Return [x, y] of the center of cell containing provided text 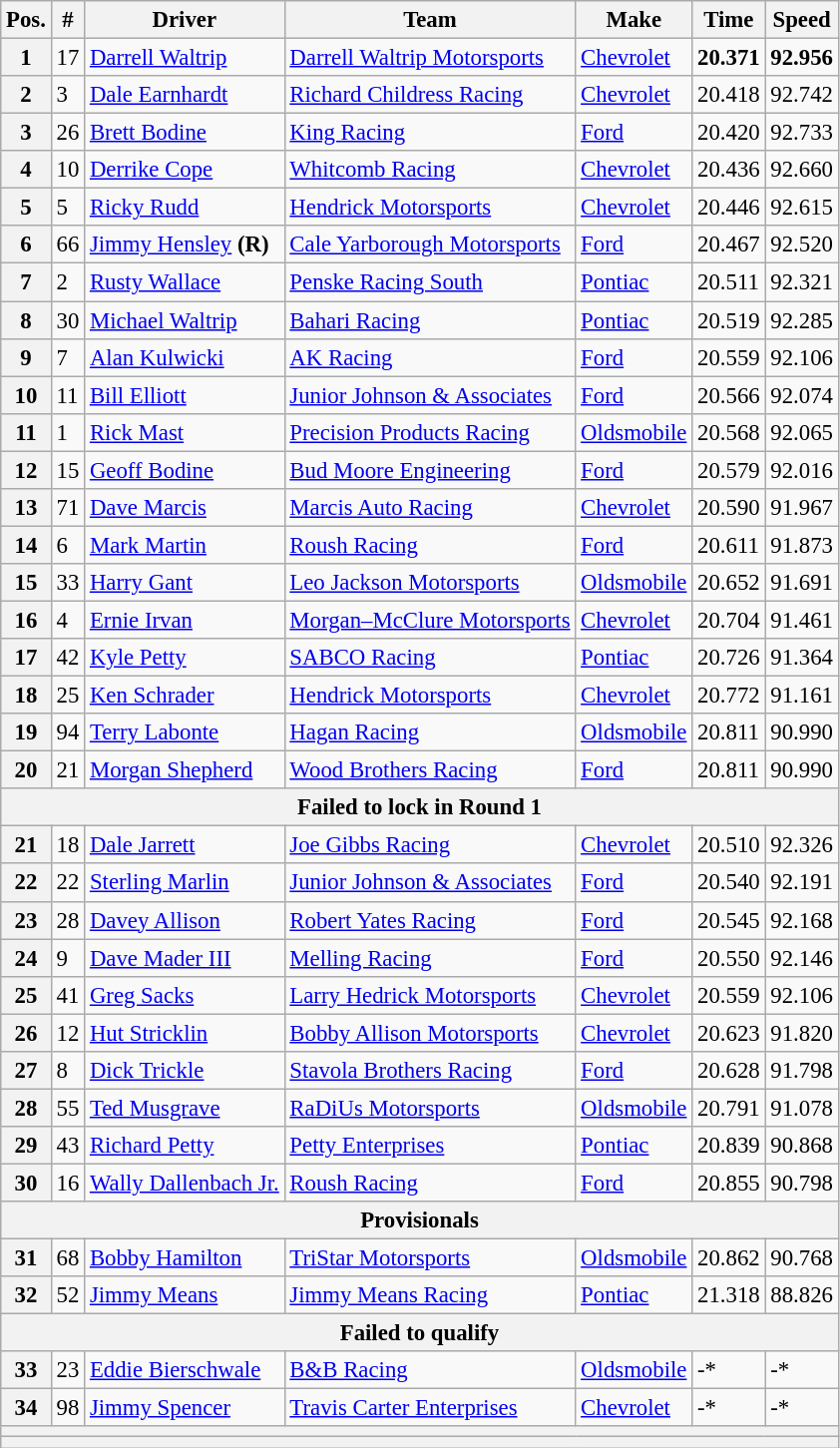
98 [68, 1408]
B&B Racing [430, 1370]
Dale Jarrett [185, 845]
66 [68, 244]
92.733 [802, 133]
20.550 [728, 958]
Richard Childress Racing [430, 95]
88.826 [802, 1295]
42 [68, 658]
20.652 [728, 583]
91.364 [802, 658]
21.318 [728, 1295]
Penske Racing South [430, 282]
90.798 [802, 1183]
Leo Jackson Motorsports [430, 583]
20.511 [728, 282]
Morgan–McClure Motorsports [430, 620]
Ted Musgrave [185, 1108]
20.862 [728, 1258]
34 [26, 1408]
27 [26, 1071]
Dale Earnhardt [185, 95]
Ricky Rudd [185, 208]
20.540 [728, 883]
Alan Kulwicki [185, 357]
Failed to qualify [419, 1333]
Bobby Allison Motorsports [430, 1033]
Rick Mast [185, 432]
Precision Products Racing [430, 432]
20.446 [728, 208]
43 [68, 1146]
TriStar Motorsports [430, 1258]
20.510 [728, 845]
Kyle Petty [185, 658]
Bobby Hamilton [185, 1258]
20.839 [728, 1146]
Greg Sacks [185, 995]
92.321 [802, 282]
20.791 [728, 1108]
20.623 [728, 1033]
Bud Moore Engineering [430, 470]
92.285 [802, 320]
29 [26, 1146]
Petty Enterprises [430, 1146]
Driver [185, 20]
Brett Bodine [185, 133]
Joe Gibbs Racing [430, 845]
Robert Yates Racing [430, 920]
Morgan Shepherd [185, 770]
Melling Racing [430, 958]
92.520 [802, 244]
94 [68, 732]
Ernie Irvan [185, 620]
Derrike Cope [185, 170]
Sterling Marlin [185, 883]
92.146 [802, 958]
20.568 [728, 432]
Wood Brothers Racing [430, 770]
Darrell Waltrip [185, 58]
Stavola Brothers Racing [430, 1071]
20.545 [728, 920]
Cale Yarborough Motorsports [430, 244]
14 [26, 545]
Provisionals [419, 1220]
Geoff Bodine [185, 470]
Travis Carter Enterprises [430, 1408]
Davey Allison [185, 920]
Richard Petty [185, 1146]
32 [26, 1295]
24 [26, 958]
20.772 [728, 696]
71 [68, 508]
King Racing [430, 133]
20.726 [728, 658]
Hagan Racing [430, 732]
52 [68, 1295]
92.016 [802, 470]
20.566 [728, 395]
13 [26, 508]
Team [430, 20]
91.820 [802, 1033]
91.691 [802, 583]
Bill Elliott [185, 395]
55 [68, 1108]
Jimmy Means Racing [430, 1295]
92.168 [802, 920]
Speed [802, 20]
92.742 [802, 95]
Dave Marcis [185, 508]
Eddie Bierschwale [185, 1370]
Hut Stricklin [185, 1033]
91.078 [802, 1108]
Ken Schrader [185, 696]
20.590 [728, 508]
Jimmy Spencer [185, 1408]
Wally Dallenbach Jr. [185, 1183]
20.371 [728, 58]
91.967 [802, 508]
Mark Martin [185, 545]
92.956 [802, 58]
Marcis Auto Racing [430, 508]
41 [68, 995]
90.768 [802, 1258]
92.191 [802, 883]
SABCO Racing [430, 658]
91.461 [802, 620]
Harry Gant [185, 583]
20.628 [728, 1071]
20.418 [728, 95]
Dick Trickle [185, 1071]
19 [26, 732]
91.798 [802, 1071]
Failed to lock in Round 1 [419, 807]
20.611 [728, 545]
20.467 [728, 244]
92.660 [802, 170]
Pos. [26, 20]
20.420 [728, 133]
Michael Waltrip [185, 320]
AK Racing [430, 357]
Whitcomb Racing [430, 170]
Make [634, 20]
90.868 [802, 1146]
68 [68, 1258]
RaDiUs Motorsports [430, 1108]
Larry Hedrick Motorsports [430, 995]
20.519 [728, 320]
20.704 [728, 620]
Rusty Wallace [185, 282]
20 [26, 770]
Jimmy Means [185, 1295]
20.436 [728, 170]
92.326 [802, 845]
91.873 [802, 545]
92.065 [802, 432]
20.579 [728, 470]
91.161 [802, 696]
Terry Labonte [185, 732]
Time [728, 20]
Darrell Waltrip Motorsports [430, 58]
31 [26, 1258]
Bahari Racing [430, 320]
20.855 [728, 1183]
92.615 [802, 208]
92.074 [802, 395]
Dave Mader III [185, 958]
Jimmy Hensley (R) [185, 244]
# [68, 20]
